Capture the cell that displays the provided text and extract its (x, y) central coordinate. 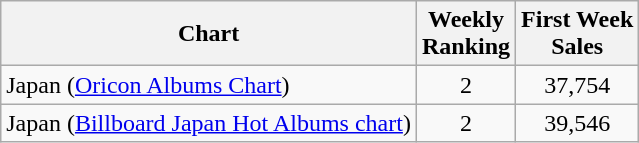
37,754 (578, 85)
WeeklyRanking (466, 34)
39,546 (578, 123)
Chart (209, 34)
First WeekSales (578, 34)
Japan (Billboard Japan Hot Albums chart) (209, 123)
Japan (Oricon Albums Chart) (209, 85)
